Detect which cell encompasses the target text, then output its [x, y] center coordinate. 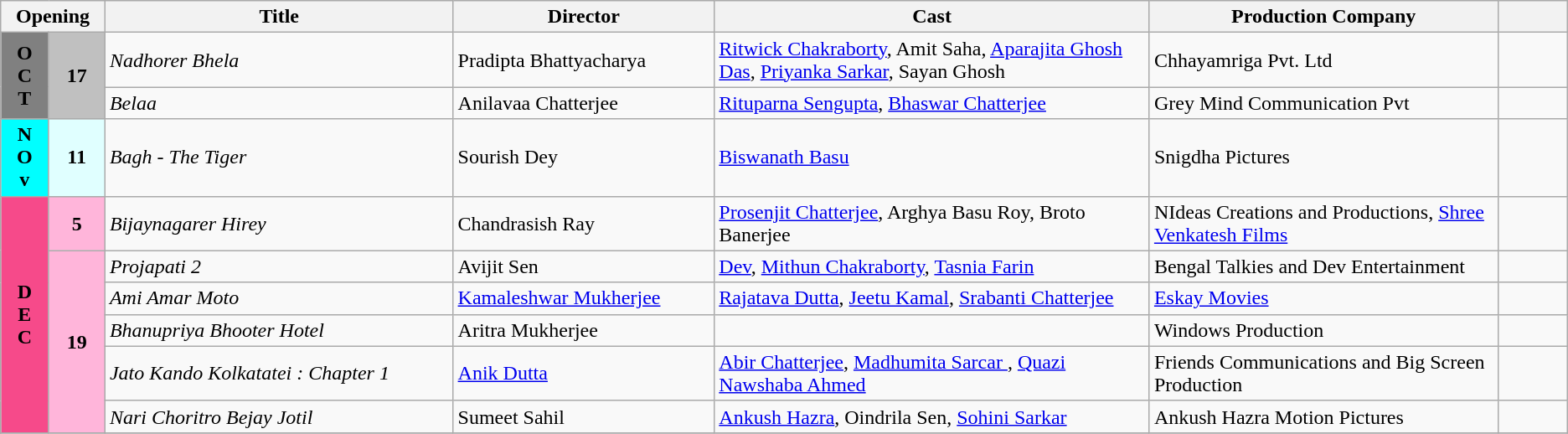
Sumeet Sahil [584, 416]
Ankush Hazra Motion Pictures [1323, 416]
Anik Dutta [584, 374]
Eskay Movies [1323, 298]
Ankush Hazra, Oindrila Sen, Sohini Sarkar [932, 416]
Opening [54, 17]
19 [77, 342]
Chandrasish Ray [584, 223]
Rituparna Sengupta, Bhaswar Chatterjee [932, 103]
Friends Communications and Big Screen Production [1323, 374]
Anilavaa Chatterjee [584, 103]
Director [584, 17]
Bagh - The Tiger [279, 158]
17 [77, 75]
Chhayamriga Pvt. Ltd [1323, 60]
Nadhorer Bhela [279, 60]
Pradipta Bhattyacharya [584, 60]
Ritwick Chakraborty, Amit Saha, Aparajita Ghosh Das, Priyanka Sarkar, Sayan Ghosh [932, 60]
Grey Mind Communication Pvt [1323, 103]
Aritra Mukherjee [584, 330]
Cast [932, 17]
Dev, Mithun Chakraborty, Tasnia Farin [932, 266]
Abir Chatterjee, Madhumita Sarcar , Quazi Nawshaba Ahmed [932, 374]
Sourish Dey [584, 158]
Avijit Sen [584, 266]
NIdeas Creations and Productions, Shree Venkatesh Films [1323, 223]
Rajatava Dutta, Jeetu Kamal, Srabanti Chatterjee [932, 298]
Bijaynagarer Hirey [279, 223]
Prosenjit Chatterjee, Arghya Basu Roy, Broto Banerjee [932, 223]
Belaa [279, 103]
Production Company [1323, 17]
Kamaleshwar Mukherjee [584, 298]
Snigdha Pictures [1323, 158]
5 [77, 223]
Windows Production [1323, 330]
DEC [25, 314]
Bengal Talkies and Dev Entertainment [1323, 266]
Bhanupriya Bhooter Hotel [279, 330]
Biswanath Basu [932, 158]
OCT [25, 75]
Jato Kando Kolkatatei : Chapter 1 [279, 374]
Projapati 2 [279, 266]
Nari Choritro Bejay Jotil [279, 416]
Title [279, 17]
NOv [25, 158]
Ami Amar Moto [279, 298]
11 [77, 158]
